Return [X, Y] of the center of cell containing provided text 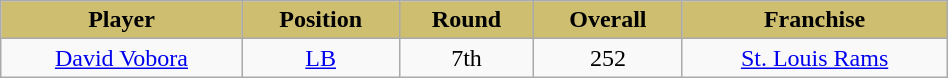
St. Louis Rams [814, 58]
David Vobora [122, 58]
252 [608, 58]
Franchise [814, 20]
Position [320, 20]
7th [466, 58]
LB [320, 58]
Player [122, 20]
Overall [608, 20]
Round [466, 20]
